For the text-containing cell, return its midpoint in (X, Y) coordinate format. 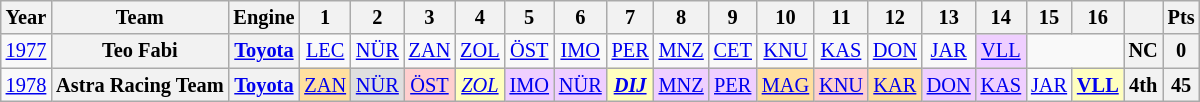
0 (1182, 51)
Pts (1182, 17)
CET (733, 51)
Engine (264, 17)
Year (26, 17)
3 (430, 17)
1978 (26, 85)
11 (841, 17)
7 (630, 17)
10 (786, 17)
16 (1098, 17)
Team (140, 17)
1 (325, 17)
LEC (325, 51)
6 (580, 17)
Astra Racing Team (140, 85)
9 (733, 17)
5 (530, 17)
NC (1144, 51)
4th (1144, 85)
DIJ (630, 85)
KAR (895, 85)
MAG (786, 85)
2 (378, 17)
15 (1049, 17)
45 (1182, 85)
Teo Fabi (140, 51)
1977 (26, 51)
13 (949, 17)
12 (895, 17)
4 (480, 17)
14 (1001, 17)
8 (682, 17)
